Extract the (x, y) coordinate from the center of the cell holding the provided text.  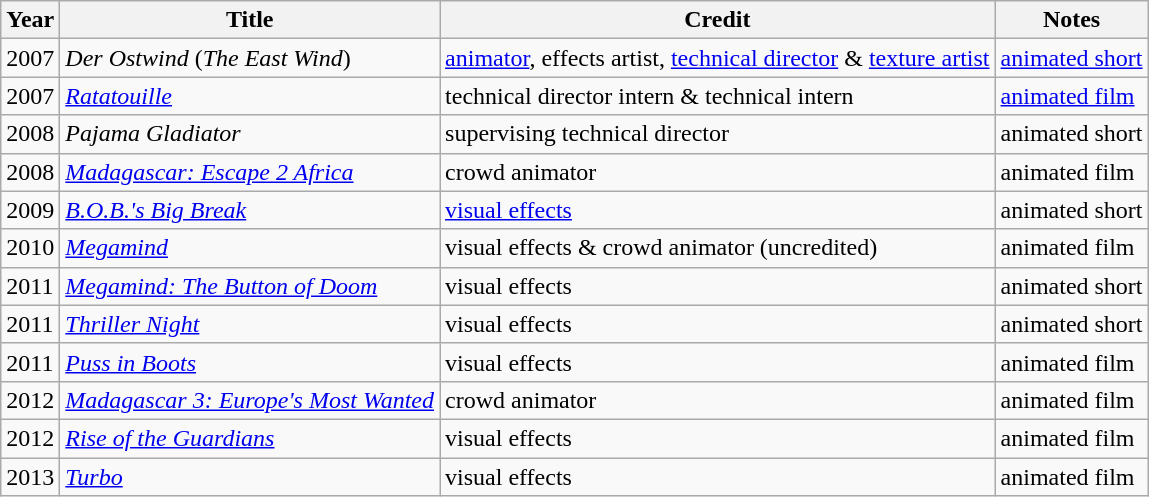
B.O.B.'s Big Break (250, 210)
visual effects & crowd animator (uncredited) (718, 248)
Puss in Boots (250, 362)
Pajama Gladiator (250, 134)
2013 (30, 477)
animator, effects artist, technical director & texture artist (718, 58)
Madagascar 3: Europe's Most Wanted (250, 400)
Megamind: The Button of Doom (250, 286)
Title (250, 20)
Rise of the Guardians (250, 438)
2009 (30, 210)
2010 (30, 248)
Turbo (250, 477)
Der Ostwind (The East Wind) (250, 58)
technical director intern & technical intern (718, 96)
Ratatouille (250, 96)
Year (30, 20)
Notes (1072, 20)
Megamind (250, 248)
Thriller Night (250, 324)
Credit (718, 20)
Madagascar: Escape 2 Africa (250, 172)
supervising technical director (718, 134)
